For the text-containing cell, return its midpoint in [X, Y] coordinate format. 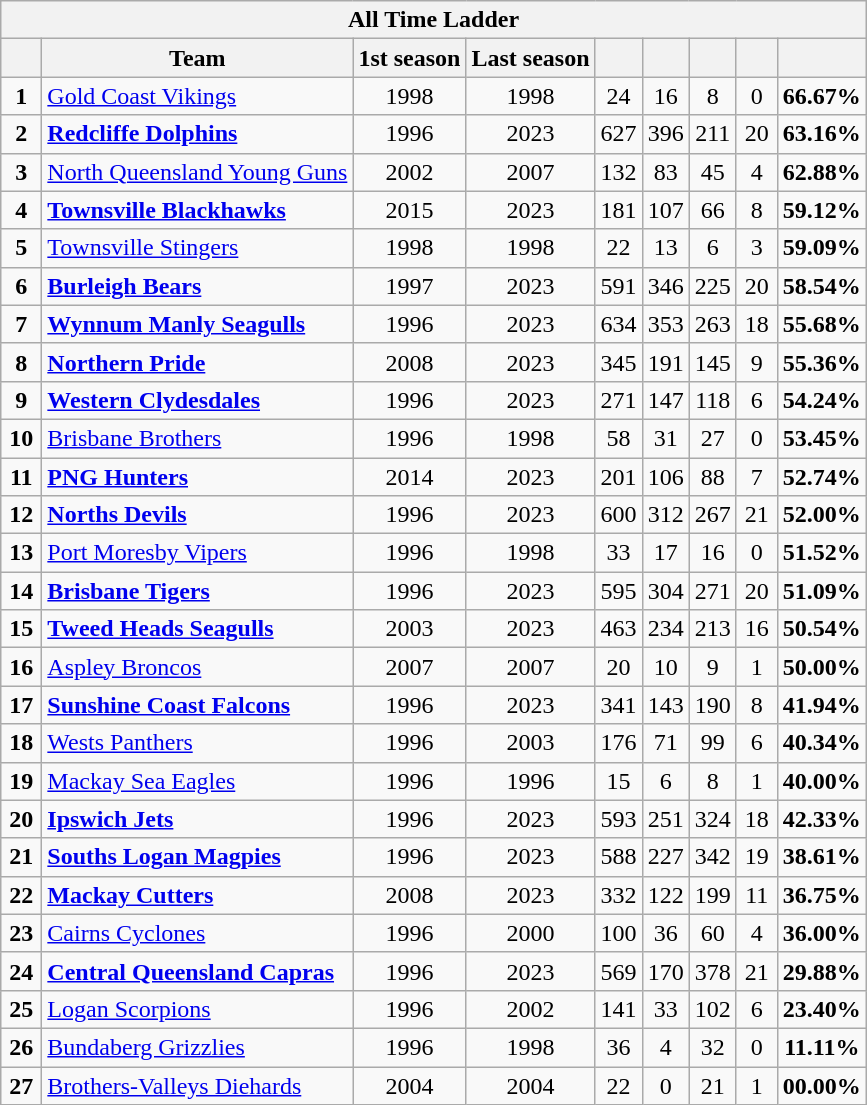
181 [618, 210]
Redcliffe Dolphins [198, 134]
63.16% [822, 134]
201 [618, 477]
54.24% [822, 400]
40.00% [822, 781]
118 [712, 400]
Wests Panthers [198, 743]
342 [712, 857]
40.34% [822, 743]
332 [618, 895]
All Time Ladder [434, 20]
107 [666, 210]
38.61% [822, 857]
71 [666, 743]
345 [618, 362]
593 [618, 819]
Mackay Sea Eagles [198, 781]
14 [22, 591]
58 [618, 438]
23 [22, 933]
00.00% [822, 1085]
Port Moresby Vipers [198, 553]
2000 [530, 933]
23.40% [822, 1009]
2014 [410, 477]
26 [22, 1047]
51.09% [822, 591]
50.54% [822, 629]
199 [712, 895]
1st season [410, 58]
353 [666, 324]
147 [666, 400]
132 [618, 172]
324 [712, 819]
66 [712, 210]
227 [666, 857]
600 [618, 515]
341 [618, 705]
251 [666, 819]
PNG Hunters [198, 477]
Brisbane Brothers [198, 438]
Bundaberg Grizzlies [198, 1047]
190 [712, 705]
99 [712, 743]
145 [712, 362]
Ipswich Jets [198, 819]
66.67% [822, 96]
170 [666, 971]
263 [712, 324]
102 [712, 1009]
36.75% [822, 895]
58.54% [822, 286]
595 [618, 591]
51.52% [822, 553]
627 [618, 134]
346 [666, 286]
Sunshine Coast Falcons [198, 705]
2 [22, 134]
12 [22, 515]
463 [618, 629]
55.68% [822, 324]
634 [618, 324]
1997 [410, 286]
267 [712, 515]
Brothers-Valleys Diehards [198, 1085]
59.09% [822, 248]
211 [712, 134]
Townsville Stingers [198, 248]
Logan Scorpions [198, 1009]
Burleigh Bears [198, 286]
Norths Devils [198, 515]
Tweed Heads Seagulls [198, 629]
312 [666, 515]
52.00% [822, 515]
45 [712, 172]
378 [712, 971]
42.33% [822, 819]
Souths Logan Magpies [198, 857]
213 [712, 629]
41.94% [822, 705]
88 [712, 477]
11.11% [822, 1047]
Western Clydesdales [198, 400]
141 [618, 1009]
55.36% [822, 362]
Mackay Cutters [198, 895]
234 [666, 629]
225 [712, 286]
52.74% [822, 477]
36.00% [822, 933]
Central Queensland Capras [198, 971]
62.88% [822, 172]
304 [666, 591]
396 [666, 134]
176 [618, 743]
Gold Coast Vikings [198, 96]
100 [618, 933]
60 [712, 933]
Wynnum Manly Seagulls [198, 324]
31 [666, 438]
5 [22, 248]
143 [666, 705]
59.12% [822, 210]
83 [666, 172]
32 [712, 1047]
29.88% [822, 971]
Northern Pride [198, 362]
569 [618, 971]
Brisbane Tigers [198, 591]
Aspley Broncos [198, 667]
122 [666, 895]
591 [618, 286]
191 [666, 362]
Cairns Cyclones [198, 933]
53.45% [822, 438]
North Queensland Young Guns [198, 172]
Last season [530, 58]
2015 [410, 210]
106 [666, 477]
Townsville Blackhawks [198, 210]
588 [618, 857]
50.00% [822, 667]
25 [22, 1009]
Team [198, 58]
